From the cell containing the given text, extract its center point as (X, Y) coordinate. 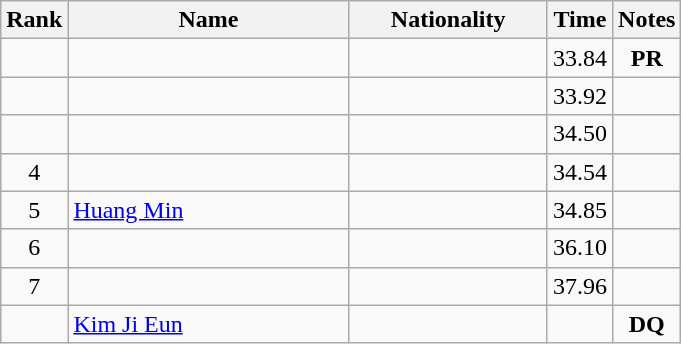
34.85 (580, 210)
Time (580, 20)
DQ (647, 324)
7 (34, 286)
6 (34, 248)
36.10 (580, 248)
4 (34, 172)
34.50 (580, 134)
5 (34, 210)
33.84 (580, 58)
Nationality (448, 20)
33.92 (580, 96)
Kim Ji Eun (208, 324)
Name (208, 20)
34.54 (580, 172)
Huang Min (208, 210)
Rank (34, 20)
37.96 (580, 286)
Notes (647, 20)
PR (647, 58)
